Return [x, y] of the center of cell containing provided text 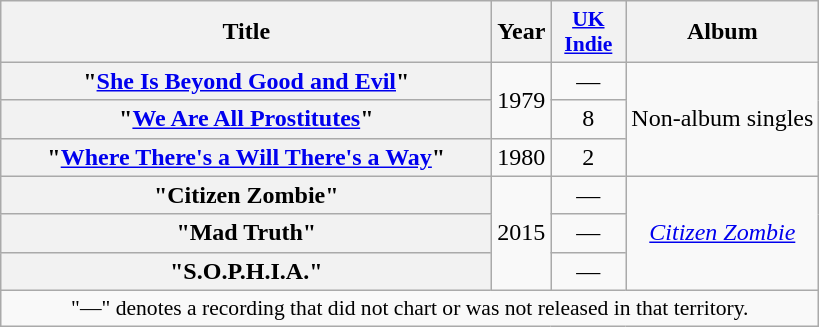
"We Are All Prostitutes" [246, 119]
1980 [522, 157]
Year [522, 32]
"—" denotes a recording that did not chart or was not released in that territory. [410, 308]
"S.O.P.H.I.A." [246, 271]
Title [246, 32]
"Citizen Zombie" [246, 195]
2 [588, 157]
1979 [522, 100]
2015 [522, 233]
"She Is Beyond Good and Evil" [246, 81]
Non-album singles [722, 119]
8 [588, 119]
Album [722, 32]
"Mad Truth" [246, 233]
UK Indie [588, 32]
Citizen Zombie [722, 233]
"Where There's a Will There's a Way" [246, 157]
